Extract the (x, y) coordinate from the center of the cell holding the provided text.  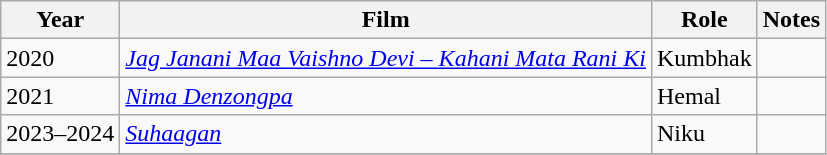
Hemal (704, 96)
Niku (704, 134)
2021 (60, 96)
Nima Denzongpa (386, 96)
Kumbhak (704, 58)
Notes (791, 20)
2020 (60, 58)
Role (704, 20)
Year (60, 20)
Film (386, 20)
Suhaagan (386, 134)
Jag Janani Maa Vaishno Devi – Kahani Mata Rani Ki (386, 58)
2023–2024 (60, 134)
